Locate the cell with the specified text and output its [x, y] center coordinate. 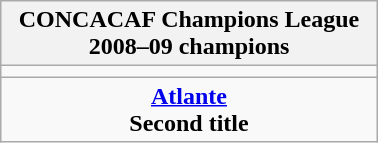
AtlanteSecond title [189, 110]
CONCACAF Champions League2008–09 champions [189, 34]
